Pinpoint the cell where the given text exists, returning its (x, y) midpoint coordinate. 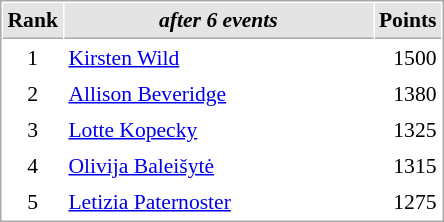
4 (32, 165)
Rank (32, 21)
3 (32, 129)
1380 (408, 93)
Kirsten Wild (218, 57)
Letizia Paternoster (218, 201)
Lotte Kopecky (218, 129)
1275 (408, 201)
1325 (408, 129)
Allison Beveridge (218, 93)
1 (32, 57)
1500 (408, 57)
1315 (408, 165)
2 (32, 93)
Olivija Baleišytė (218, 165)
5 (32, 201)
Points (408, 21)
after 6 events (218, 21)
